Detect which cell encompasses the target text, then output its [x, y] center coordinate. 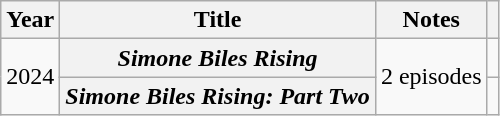
Title [218, 20]
2024 [30, 77]
Simone Biles Rising [218, 58]
Simone Biles Rising: Part Two [218, 96]
Notes [431, 20]
Year [30, 20]
2 episodes [431, 77]
